Provide the (X, Y) coordinate of the cell's center where the given text is located.  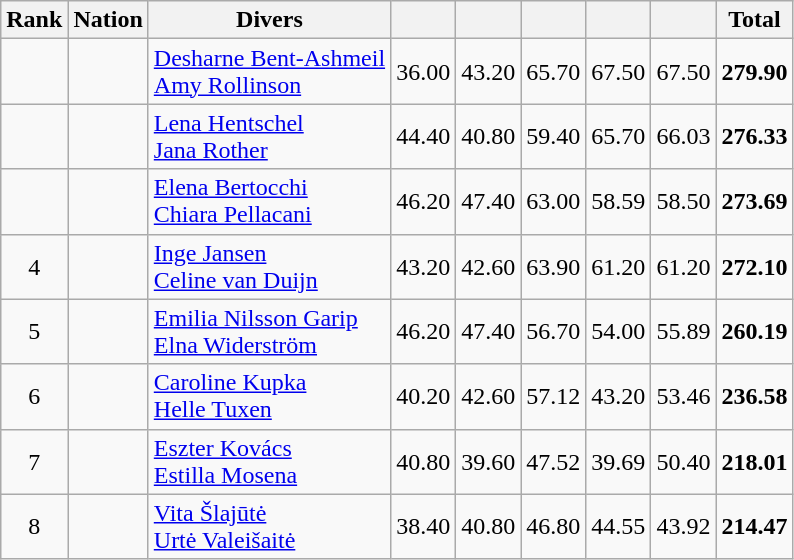
260.19 (754, 332)
63.00 (554, 202)
Nation (108, 20)
6 (34, 396)
38.40 (424, 526)
53.46 (684, 396)
Inge JansenCeline van Duijn (269, 266)
279.90 (754, 72)
63.90 (554, 266)
Lena HentschelJana Rother (269, 136)
Emilia Nilsson GaripElna Widerström (269, 332)
36.00 (424, 72)
66.03 (684, 136)
39.60 (488, 462)
Caroline KupkaHelle Tuxen (269, 396)
236.58 (754, 396)
40.20 (424, 396)
Eszter KovácsEstilla Mosena (269, 462)
39.69 (618, 462)
47.52 (554, 462)
56.70 (554, 332)
55.89 (684, 332)
Desharne Bent-AshmeilAmy Rollinson (269, 72)
50.40 (684, 462)
59.40 (554, 136)
272.10 (754, 266)
43.92 (684, 526)
Vita ŠlajūtėUrtė Valeišaitė (269, 526)
Divers (269, 20)
5 (34, 332)
273.69 (754, 202)
Elena BertocchiChiara Pellacani (269, 202)
218.01 (754, 462)
58.50 (684, 202)
54.00 (618, 332)
58.59 (618, 202)
214.47 (754, 526)
Rank (34, 20)
Total (754, 20)
57.12 (554, 396)
7 (34, 462)
44.55 (618, 526)
8 (34, 526)
4 (34, 266)
44.40 (424, 136)
276.33 (754, 136)
46.80 (554, 526)
